Return the [x, y] coordinate for the center point of the cell that contains the specified text.  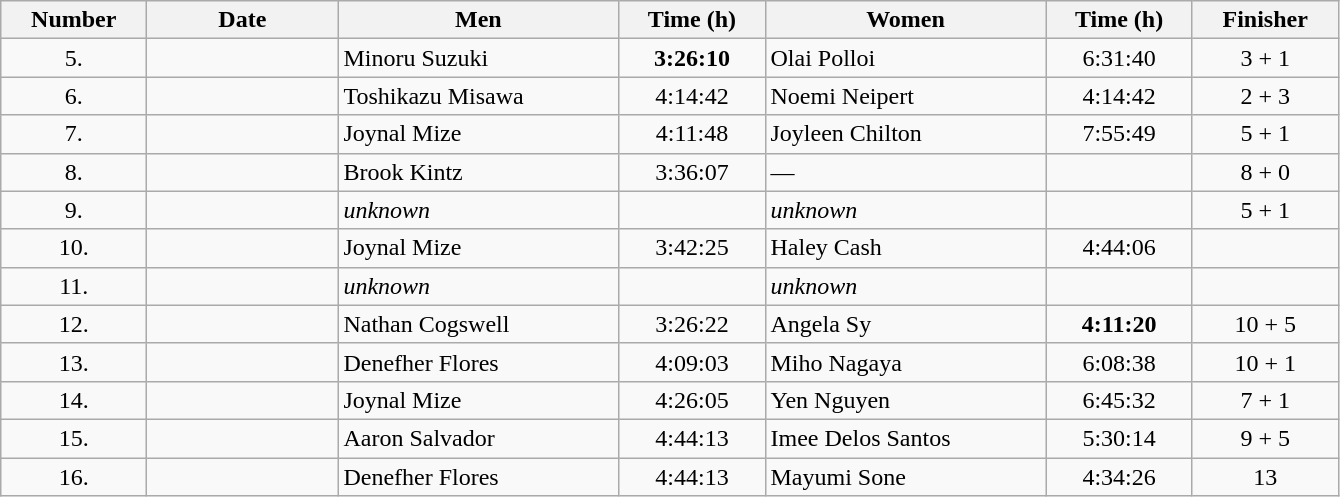
Aaron Salvador [478, 438]
8 + 0 [1265, 172]
Joyleen Chilton [906, 134]
Mayumi Sone [906, 477]
3:36:07 [692, 172]
6:08:38 [1119, 362]
Men [478, 20]
10 + 5 [1265, 324]
Imee Delos Santos [906, 438]
10. [74, 248]
5:30:14 [1119, 438]
Angela Sy [906, 324]
Nathan Cogswell [478, 324]
Haley Cash [906, 248]
7 + 1 [1265, 400]
3:26:22 [692, 324]
4:26:05 [692, 400]
Finisher [1265, 20]
10 + 1 [1265, 362]
8. [74, 172]
9. [74, 210]
— [906, 172]
4:11:20 [1119, 324]
Minoru Suzuki [478, 58]
16. [74, 477]
Women [906, 20]
6:45:32 [1119, 400]
11. [74, 286]
Miho Nagaya [906, 362]
6. [74, 96]
4:34:26 [1119, 477]
Date [242, 20]
12. [74, 324]
4:44:06 [1119, 248]
3:26:10 [692, 58]
Number [74, 20]
14. [74, 400]
3:42:25 [692, 248]
15. [74, 438]
7:55:49 [1119, 134]
Toshikazu Misawa [478, 96]
Noemi Neipert [906, 96]
13 [1265, 477]
Olai Polloi [906, 58]
13. [74, 362]
6:31:40 [1119, 58]
3 + 1 [1265, 58]
5. [74, 58]
9 + 5 [1265, 438]
7. [74, 134]
Yen Nguyen [906, 400]
4:11:48 [692, 134]
4:09:03 [692, 362]
2 + 3 [1265, 96]
Brook Kintz [478, 172]
